Find where the given text appears and provide that cell's center as [X, Y] coordinate. 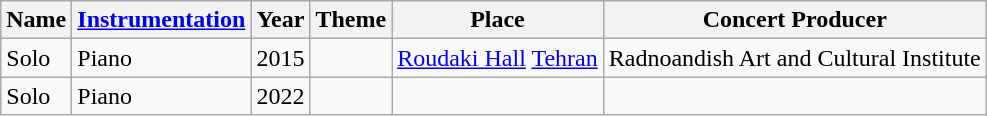
Radnoandish Art and Cultural Institute [794, 58]
Concert Producer [794, 20]
Instrumentation [162, 20]
Place [498, 20]
Theme [351, 20]
2022 [280, 96]
2015 [280, 58]
Year [280, 20]
Roudaki Hall Tehran [498, 58]
Name [36, 20]
